Return [x, y] of the center of cell containing provided text 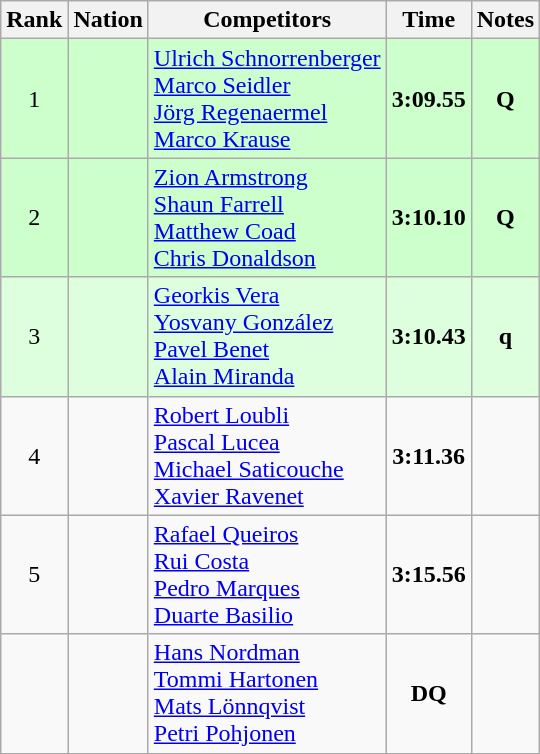
3:09.55 [428, 98]
3 [34, 336]
3:10.43 [428, 336]
4 [34, 456]
Robert LoubliPascal LuceaMichael SaticoucheXavier Ravenet [267, 456]
3:11.36 [428, 456]
Georkis VeraYosvany GonzálezPavel BenetAlain Miranda [267, 336]
q [505, 336]
DQ [428, 694]
Zion ArmstrongShaun FarrellMatthew CoadChris Donaldson [267, 218]
Rank [34, 20]
1 [34, 98]
Time [428, 20]
Notes [505, 20]
3:15.56 [428, 574]
Nation [108, 20]
Ulrich SchnorrenbergerMarco SeidlerJörg RegenaermelMarco Krause [267, 98]
Competitors [267, 20]
5 [34, 574]
Rafael QueirosRui CostaPedro MarquesDuarte Basilio [267, 574]
2 [34, 218]
Hans NordmanTommi HartonenMats LönnqvistPetri Pohjonen [267, 694]
3:10.10 [428, 218]
